Identify which cell holds the provided text, then report its (x, y) central coordinate. 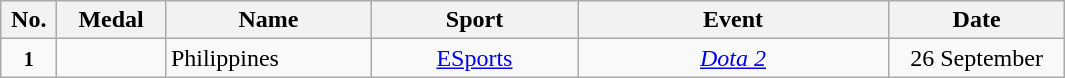
26 September (977, 58)
Philippines (268, 58)
Dota 2 (734, 58)
Sport (474, 20)
ESports (474, 58)
Medal (112, 20)
1 (29, 58)
Date (977, 20)
Name (268, 20)
No. (29, 20)
Event (734, 20)
